Search for the cell housing the specified text and yield its (x, y) center coordinate. 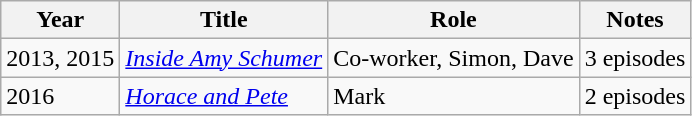
Horace and Pete (224, 96)
3 episodes (635, 58)
Role (454, 20)
2016 (60, 96)
Notes (635, 20)
Inside Amy Schumer (224, 58)
Year (60, 20)
Title (224, 20)
Mark (454, 96)
2 episodes (635, 96)
Co-worker, Simon, Dave (454, 58)
2013, 2015 (60, 58)
